Scan for the cell matching the given text and deliver its [X, Y] coordinate at center. 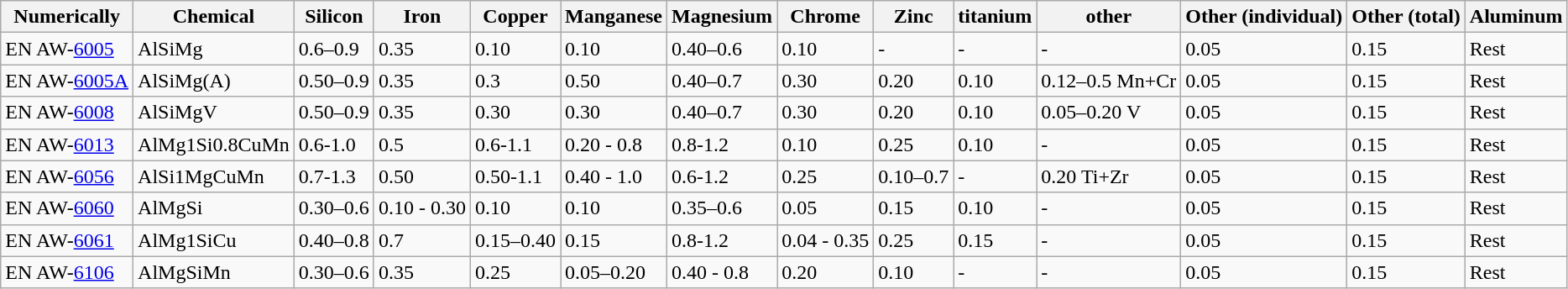
0.05–0.20 V [1109, 113]
0.40–0.8 [334, 240]
EN AW-6005 [67, 49]
AlSiMg(A) [214, 81]
AlMg1SiCu [214, 240]
Numerically [67, 17]
Aluminum [1516, 17]
0.40 - 0.8 [722, 272]
0.6-1.0 [334, 144]
0.10 - 0.30 [421, 208]
0.5 [421, 144]
EN AW-6008 [67, 113]
0.15–0.40 [515, 240]
EN AW-6056 [67, 176]
0.7 [421, 240]
Magnesium [722, 17]
EN AW-6005A [67, 81]
Chemical [214, 17]
Silicon [334, 17]
Manganese [614, 17]
0.20 - 0.8 [614, 144]
0.35–0.6 [722, 208]
Other (individual) [1264, 17]
0.3 [515, 81]
0.6–0.9 [334, 49]
0.40 - 1.0 [614, 176]
Copper [515, 17]
0.40–0.6 [722, 49]
titanium [996, 17]
0.7-1.3 [334, 176]
AlSiMg [214, 49]
other [1109, 17]
Iron [421, 17]
Other (total) [1407, 17]
0.12–0.5 Mn+Cr [1109, 81]
0.05–0.20 [614, 272]
0.50-1.1 [515, 176]
AlSiMgV [214, 113]
EN AW-6060 [67, 208]
0.6-1.1 [515, 144]
AlMg1Si0.8CuMn [214, 144]
0.04 - 0.35 [826, 240]
EN AW-6106 [67, 272]
AlMgSi [214, 208]
AlSi1MgCuMn [214, 176]
AlMgSiMn [214, 272]
0.20 Ti+Zr [1109, 176]
0.10–0.7 [913, 176]
Chrome [826, 17]
EN AW-6013 [67, 144]
EN AW-6061 [67, 240]
0.6-1.2 [722, 176]
Zinc [913, 17]
